From the cell containing the given text, extract its center point as (X, Y) coordinate. 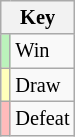
Key (38, 17)
Draw (42, 85)
Defeat (42, 118)
Win (42, 51)
